Locate the cell with the specified text and output its [X, Y] center coordinate. 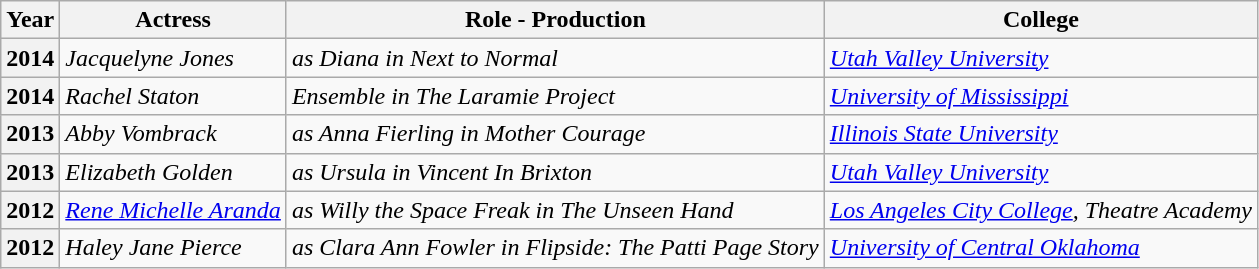
Elizabeth Golden [174, 172]
Rene Michelle Aranda [174, 210]
University of Mississippi [1040, 96]
as Ursula in Vincent In Brixton [555, 172]
Jacquelyne Jones [174, 58]
Abby Vombrack [174, 134]
as Clara Ann Fowler in Flipside: The Patti Page Story [555, 248]
Actress [174, 20]
Rachel Staton [174, 96]
Los Angeles City College, Theatre Academy [1040, 210]
Haley Jane Pierce [174, 248]
Role - Production [555, 20]
as Anna Fierling in Mother Courage [555, 134]
as Diana in Next to Normal [555, 58]
as Willy the Space Freak in The Unseen Hand [555, 210]
College [1040, 20]
Ensemble in The Laramie Project [555, 96]
Year [30, 20]
Illinois State University [1040, 134]
University of Central Oklahoma [1040, 248]
